Locate the cell with the specified text and output its [x, y] center coordinate. 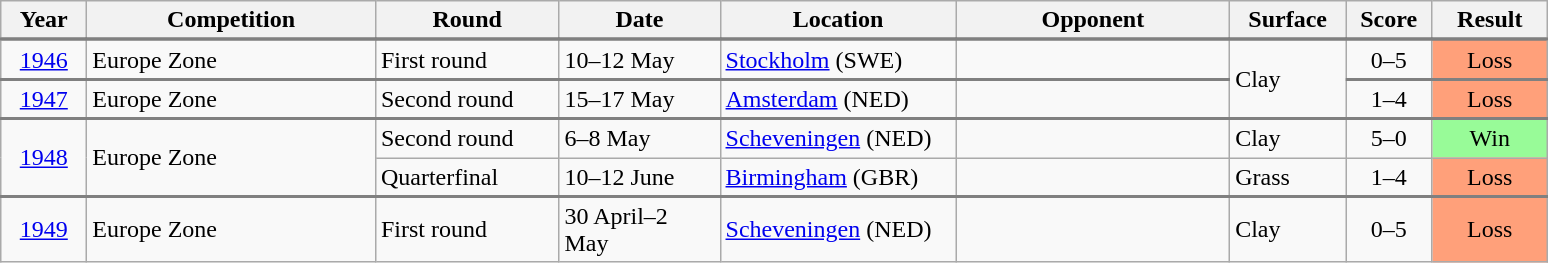
Stockholm (SWE) [838, 60]
Competition [232, 20]
Year [44, 20]
1946 [44, 60]
Date [640, 20]
Score [1389, 20]
Round [467, 20]
1947 [44, 99]
Surface [1288, 20]
10–12 June [640, 178]
Amsterdam (NED) [838, 99]
15–17 May [640, 99]
Opponent [1093, 20]
Birmingham (GBR) [838, 178]
10–12 May [640, 60]
Quarterfinal [467, 178]
6–8 May [640, 138]
Location [838, 20]
1948 [44, 158]
Grass [1288, 178]
1949 [44, 229]
Win [1490, 138]
5–0 [1389, 138]
30 April–2 May [640, 229]
Result [1490, 20]
